Scan for the cell matching the given text and deliver its [X, Y] coordinate at center. 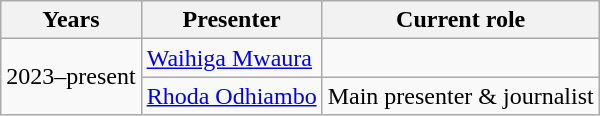
Presenter [232, 20]
Rhoda Odhiambo [232, 96]
Main presenter & journalist [460, 96]
Waihiga Mwaura [232, 58]
Years [71, 20]
Current role [460, 20]
2023–present [71, 77]
